Search for the cell housing the specified text and yield its (x, y) center coordinate. 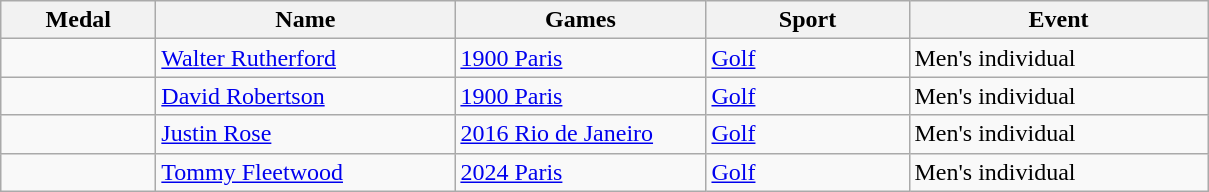
Tommy Fleetwood (306, 172)
Name (306, 20)
Sport (808, 20)
Walter Rutherford (306, 58)
Justin Rose (306, 134)
David Robertson (306, 96)
2024 Paris (580, 172)
Event (1058, 20)
Games (580, 20)
2016 Rio de Janeiro (580, 134)
Medal (78, 20)
